Scan for the cell matching the given text and deliver its (x, y) coordinate at center. 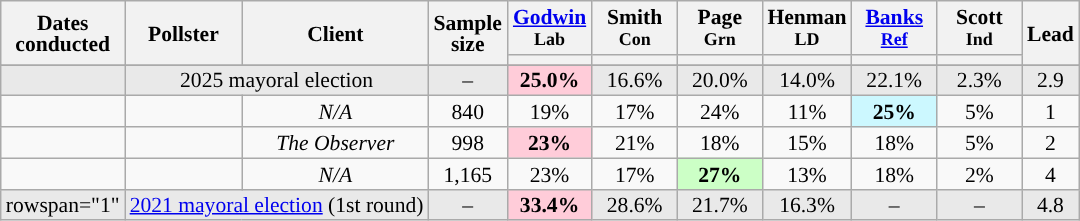
11% (806, 112)
16.6% (634, 80)
2.3% (980, 80)
21.7% (720, 204)
Godwin Lab (550, 28)
998 (468, 142)
19% (550, 112)
13% (806, 174)
840 (468, 112)
Datesconducted (63, 33)
Smith Con (634, 28)
Page Grn (720, 28)
4.8 (1050, 204)
2% (980, 174)
Banks Ref (894, 28)
Pollster (184, 33)
Client (335, 33)
Henman LD (806, 28)
2025 mayoral election (277, 80)
2 (1050, 142)
4 (1050, 174)
28.6% (634, 204)
24% (720, 112)
rowspan="1" (63, 204)
25.0% (550, 80)
Lead (1050, 33)
20.0% (720, 80)
The Observer (335, 142)
14.0% (806, 80)
27% (720, 174)
Samplesize (468, 33)
15% (806, 142)
1 (1050, 112)
2021 mayoral election (1st round) (277, 204)
1,165 (468, 174)
Scott Ind (980, 28)
22.1% (894, 80)
25% (894, 112)
2.9 (1050, 80)
21% (634, 142)
16.3% (806, 204)
33.4% (550, 204)
